Find where the given text appears and provide that cell's center as (x, y) coordinate. 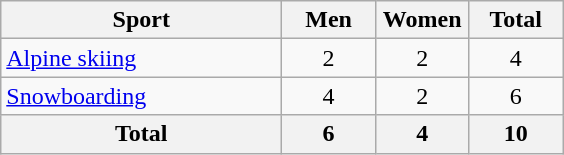
10 (516, 134)
Snowboarding (142, 96)
Alpine skiing (142, 58)
Sport (142, 20)
Women (422, 20)
Men (329, 20)
